Return the (x, y) coordinate for the center point of the cell that contains the specified text.  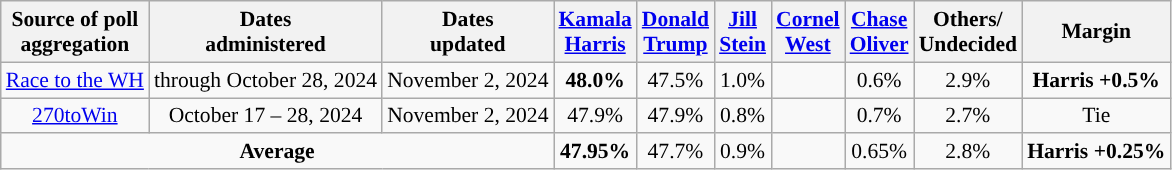
Kamala Harris (596, 32)
Datesadministered (266, 32)
47.95% (596, 152)
Harris +0.5% (1096, 80)
0.6% (880, 80)
through October 28, 2024 (266, 80)
Race to the WH (75, 80)
Harris +0.25% (1096, 152)
Others/Undecided (968, 32)
DonaldTrump (676, 32)
270toWin (75, 116)
47.7% (676, 152)
2.7% (968, 116)
October 17 – 28, 2024 (266, 116)
Source of pollaggregation (75, 32)
47.5% (676, 80)
Average (278, 152)
0.65% (880, 152)
2.9% (968, 80)
0.8% (742, 116)
JillStein (742, 32)
Datesupdated (468, 32)
48.0% (596, 80)
2.8% (968, 152)
0.7% (880, 116)
1.0% (742, 80)
0.9% (742, 152)
Tie (1096, 116)
Margin (1096, 32)
ChaseOliver (880, 32)
CornelWest (808, 32)
